Output the [X, Y] coordinate of the center of the cell containing the given text.  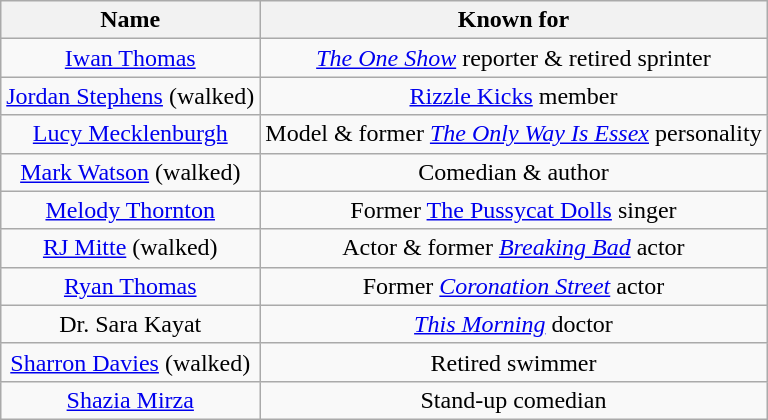
Lucy Mecklenburgh [130, 134]
This Morning doctor [514, 324]
Iwan Thomas [130, 58]
Former Coronation Street actor [514, 286]
Jordan Stephens (walked) [130, 96]
Rizzle Kicks member [514, 96]
Retired swimmer [514, 362]
Ryan Thomas [130, 286]
Model & former The Only Way Is Essex personality [514, 134]
Dr. Sara Kayat [130, 324]
RJ Mitte (walked) [130, 248]
Former The Pussycat Dolls singer [514, 210]
Shazia Mirza [130, 400]
Stand-up comedian [514, 400]
Actor & former Breaking Bad actor [514, 248]
Sharron Davies (walked) [130, 362]
The One Show reporter & retired sprinter [514, 58]
Known for [514, 20]
Name [130, 20]
Melody Thornton [130, 210]
Comedian & author [514, 172]
Mark Watson (walked) [130, 172]
